Scan for the cell matching the given text and deliver its [x, y] coordinate at center. 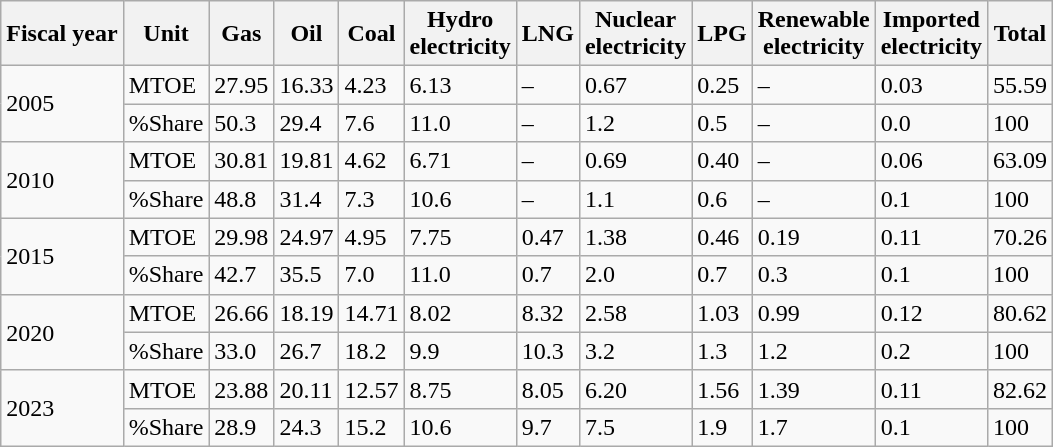
63.09 [1020, 161]
29.4 [306, 123]
8.75 [460, 389]
12.57 [372, 389]
7.5 [635, 427]
0.47 [548, 237]
24.3 [306, 427]
18.19 [306, 313]
2005 [62, 104]
Oil [306, 34]
Fiscal year [62, 34]
30.81 [242, 161]
0.12 [931, 313]
2015 [62, 256]
LPG [722, 34]
8.05 [548, 389]
0.25 [722, 85]
Nuclearelectricity [635, 34]
1.03 [722, 313]
7.75 [460, 237]
Coal [372, 34]
33.0 [242, 351]
24.97 [306, 237]
8.32 [548, 313]
4.23 [372, 85]
42.7 [242, 275]
28.9 [242, 427]
0.19 [814, 237]
26.66 [242, 313]
1.1 [635, 199]
Hydroelectricity [460, 34]
Renewableelectricity [814, 34]
2020 [62, 332]
0.6 [722, 199]
2010 [62, 180]
15.2 [372, 427]
20.11 [306, 389]
Importedelectricity [931, 34]
19.81 [306, 161]
6.20 [635, 389]
2023 [62, 408]
1.7 [814, 427]
0.3 [814, 275]
0.5 [722, 123]
1.56 [722, 389]
2.58 [635, 313]
7.0 [372, 275]
0.69 [635, 161]
18.2 [372, 351]
0.99 [814, 313]
Total [1020, 34]
8.02 [460, 313]
LNG [548, 34]
9.9 [460, 351]
10.3 [548, 351]
0.0 [931, 123]
0.2 [931, 351]
70.26 [1020, 237]
1.3 [722, 351]
48.8 [242, 199]
31.4 [306, 199]
4.62 [372, 161]
26.7 [306, 351]
0.06 [931, 161]
Gas [242, 34]
4.95 [372, 237]
80.62 [1020, 313]
23.88 [242, 389]
6.71 [460, 161]
1.9 [722, 427]
7.3 [372, 199]
35.5 [306, 275]
55.59 [1020, 85]
1.39 [814, 389]
0.03 [931, 85]
14.71 [372, 313]
16.33 [306, 85]
7.6 [372, 123]
50.3 [242, 123]
29.98 [242, 237]
3.2 [635, 351]
27.95 [242, 85]
82.62 [1020, 389]
6.13 [460, 85]
0.46 [722, 237]
2.0 [635, 275]
1.38 [635, 237]
Unit [166, 34]
9.7 [548, 427]
0.67 [635, 85]
0.40 [722, 161]
